Locate the cell with the specified text and output its (X, Y) center coordinate. 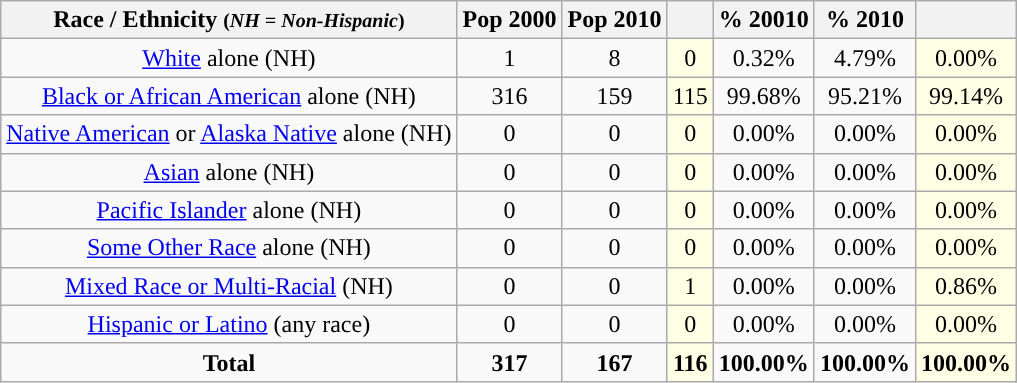
316 (510, 96)
95.21% (864, 96)
Asian alone (NH) (229, 172)
159 (614, 96)
167 (614, 362)
White alone (NH) (229, 58)
Pacific Islander alone (NH) (229, 210)
% 2010 (864, 20)
Mixed Race or Multi-Racial (NH) (229, 286)
115 (690, 96)
99.68% (764, 96)
Hispanic or Latino (any race) (229, 324)
0.32% (764, 58)
Pop 2010 (614, 20)
0.86% (966, 286)
99.14% (966, 96)
Total (229, 362)
4.79% (864, 58)
116 (690, 362)
Pop 2000 (510, 20)
Race / Ethnicity (NH = Non-Hispanic) (229, 20)
Native American or Alaska Native alone (NH) (229, 134)
317 (510, 362)
% 20010 (764, 20)
Black or African American alone (NH) (229, 96)
Some Other Race alone (NH) (229, 248)
8 (614, 58)
